Extract the (X, Y) coordinate from the center of the cell holding the provided text.  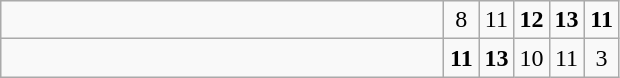
8 (462, 20)
3 (602, 58)
10 (532, 58)
12 (532, 20)
